Return (x, y) of the center of cell containing provided text 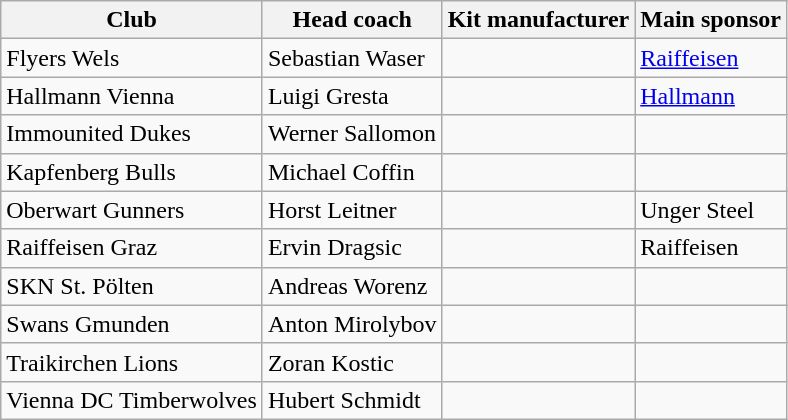
Sebastian Waser (352, 58)
Vienna DC Timberwolves (132, 400)
Horst Leitner (352, 210)
Anton Mirolybov (352, 324)
Main sponsor (711, 20)
Unger Steel (711, 210)
Immounited Dukes (132, 134)
SKN St. Pölten (132, 286)
Zoran Kostic (352, 362)
Raiffeisen Graz (132, 248)
Ervin Dragsic (352, 248)
Michael Coffin (352, 172)
Hallmann Vienna (132, 96)
Traikirchen Lions (132, 362)
Luigi Gresta (352, 96)
Swans Gmunden (132, 324)
Kapfenberg Bulls (132, 172)
Andreas Worenz (352, 286)
Flyers Wels (132, 58)
Werner Sallomon (352, 134)
Head coach (352, 20)
Club (132, 20)
Kit manufacturer (538, 20)
Hallmann (711, 96)
Hubert Schmidt (352, 400)
Oberwart Gunners (132, 210)
